Return the (X, Y) coordinate for the center point of the cell that contains the specified text.  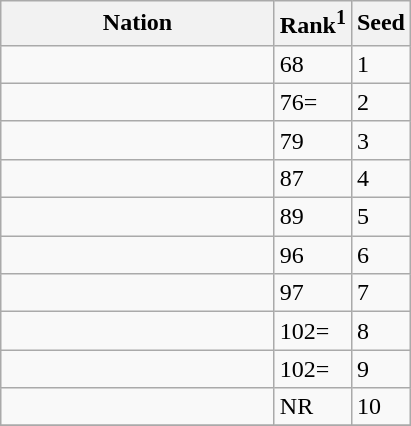
87 (312, 178)
9 (380, 369)
NR (312, 407)
96 (312, 255)
8 (380, 331)
2 (380, 102)
1 (380, 64)
6 (380, 255)
10 (380, 407)
68 (312, 64)
97 (312, 293)
4 (380, 178)
89 (312, 217)
79 (312, 140)
3 (380, 140)
Seed (380, 24)
76= (312, 102)
Rank1 (312, 24)
Nation (138, 24)
7 (380, 293)
5 (380, 217)
